Scan for the cell matching the given text and deliver its (x, y) coordinate at center. 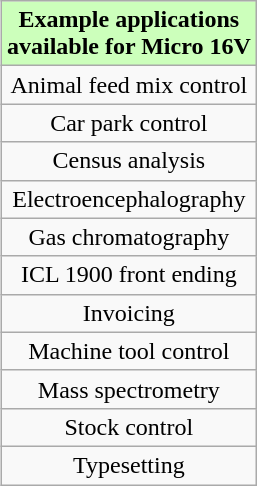
Mass spectrometry (128, 389)
Census analysis (128, 161)
Typesetting (128, 465)
Stock control (128, 427)
Machine tool control (128, 351)
Electroencephalography (128, 199)
Animal feed mix control (128, 85)
Gas chromatography (128, 237)
Invoicing (128, 313)
Car park control (128, 123)
ICL 1900 front ending (128, 275)
Example applicationsavailable for Micro 16V (128, 34)
